Find where the given text appears and provide that cell's center as [x, y] coordinate. 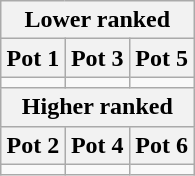
Lower ranked [98, 20]
Higher ranked [98, 107]
Pot 5 [161, 58]
Pot 2 [33, 145]
Pot 4 [97, 145]
Pot 1 [33, 58]
Pot 6 [161, 145]
Pot 3 [97, 58]
